Identify which cell holds the provided text, then report its [x, y] central coordinate. 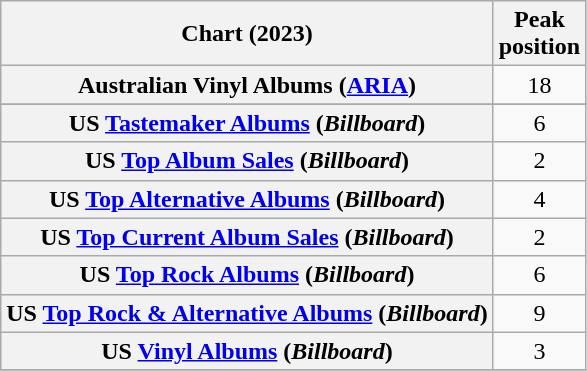
US Vinyl Albums (Billboard) [247, 351]
US Top Alternative Albums (Billboard) [247, 199]
Chart (2023) [247, 34]
US Top Rock Albums (Billboard) [247, 275]
US Top Current Album Sales (Billboard) [247, 237]
Australian Vinyl Albums (ARIA) [247, 85]
US Top Album Sales (Billboard) [247, 161]
9 [539, 313]
US Top Rock & Alternative Albums (Billboard) [247, 313]
Peakposition [539, 34]
3 [539, 351]
18 [539, 85]
US Tastemaker Albums (Billboard) [247, 123]
4 [539, 199]
